Determine the (x, y) coordinate at the center of the cell enclosing the given text.  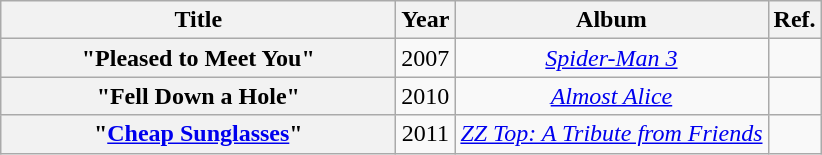
"Cheap Sunglasses" (198, 134)
Title (198, 20)
"Fell Down a Hole" (198, 96)
2011 (426, 134)
Ref. (794, 20)
Year (426, 20)
2010 (426, 96)
Spider-Man 3 (612, 58)
Album (612, 20)
"Pleased to Meet You" (198, 58)
2007 (426, 58)
ZZ Top: A Tribute from Friends (612, 134)
Almost Alice (612, 96)
